Find where the given text appears and provide that cell's center as [x, y] coordinate. 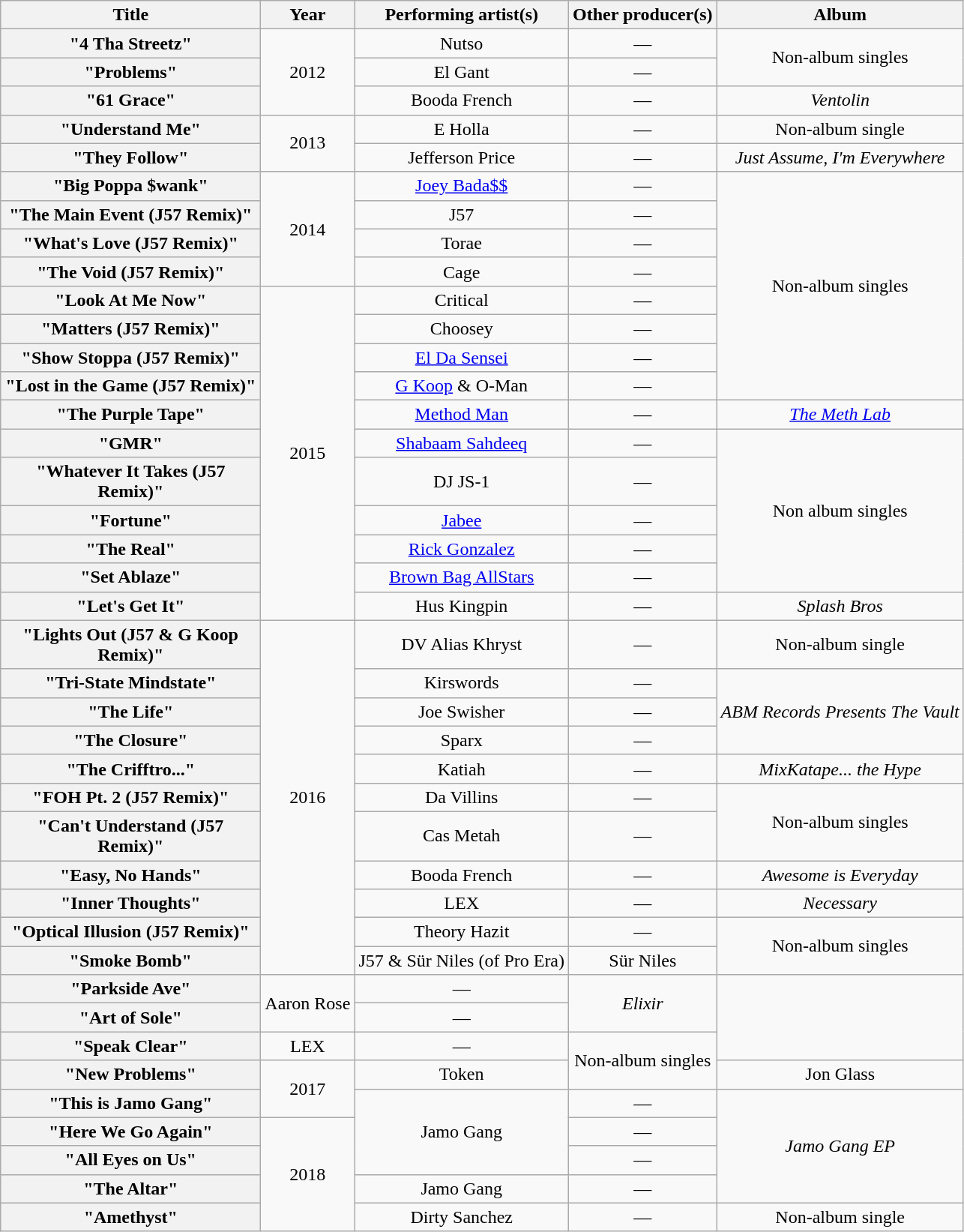
2016 [307, 798]
"Lost in the Game (J57 Remix)" [130, 386]
Torae [462, 243]
"The Void (J57 Remix)" [130, 271]
Elixir [643, 1003]
Jon Glass [840, 1075]
"Understand Me" [130, 129]
"The Crifftro..." [130, 769]
"Amethyst" [130, 1217]
The Meth Lab [840, 415]
"GMR" [130, 443]
"Speak Clear" [130, 1046]
Hus Kingpin [462, 606]
"The Main Event (J57 Remix)" [130, 214]
"FOH Pt. 2 (J57 Remix)" [130, 797]
ABM Records Presents The Vault [840, 712]
Ventolin [840, 100]
"The Altar" [130, 1189]
G Koop & O-Man [462, 386]
J57 [462, 214]
"The Real" [130, 549]
"Parkside Ave" [130, 989]
"Big Poppa $wank" [130, 186]
"Here We Go Again" [130, 1132]
"The Closure" [130, 740]
"The Life" [130, 712]
J57 & Sür Niles (of Pro Era) [462, 961]
Just Assume, I'm Everywhere [840, 157]
"Matters (J57 Remix)" [130, 328]
Jamo Gang EP [840, 1146]
Jabee [462, 520]
"All Eyes on Us" [130, 1160]
Joe Swisher [462, 712]
"Lights Out (J57 & G Koop Remix)" [130, 645]
Non album singles [840, 510]
2014 [307, 229]
2013 [307, 143]
Theory Hazit [462, 932]
Joey Bada$$ [462, 186]
DJ JS-1 [462, 481]
"Can't Understand (J57 Remix)" [130, 835]
Brown Bag AllStars [462, 577]
Awesome is Everyday [840, 875]
Katiah [462, 769]
DV Alias Khryst [462, 645]
Choosey [462, 328]
"Art of Sole" [130, 1018]
Cage [462, 271]
Critical [462, 300]
Performing artist(s) [462, 15]
Shabaam Sahdeeq [462, 443]
"Smoke Bomb" [130, 961]
Sür Niles [643, 961]
"The Purple Tape" [130, 415]
2017 [307, 1089]
"Optical Illusion (J57 Remix)" [130, 932]
"Show Stoppa (J57 Remix)" [130, 358]
E Holla [462, 129]
Sparx [462, 740]
2012 [307, 72]
"New Problems" [130, 1075]
El Gant [462, 72]
"Set Ablaze" [130, 577]
Aaron Rose [307, 1003]
"Easy, No Hands" [130, 875]
Rick Gonzalez [462, 549]
"Inner Thoughts" [130, 904]
"Let's Get It" [130, 606]
El Da Sensei [462, 358]
Token [462, 1075]
MixKatape... the Hype [840, 769]
Cas Metah [462, 835]
"This is Jamo Gang" [130, 1103]
2018 [307, 1174]
Jefferson Price [462, 157]
Kirswords [462, 683]
Necessary [840, 904]
"Look At Me Now" [130, 300]
Da Villins [462, 797]
Album [840, 15]
Splash Bros [840, 606]
Dirty Sanchez [462, 1217]
Other producer(s) [643, 15]
"4 Tha Streetz" [130, 43]
Title [130, 15]
"61 Grace" [130, 100]
Nutso [462, 43]
"They Follow" [130, 157]
"What's Love (J57 Remix)" [130, 243]
Year [307, 15]
"Tri-State Mindstate" [130, 683]
Method Man [462, 415]
"Fortune" [130, 520]
"Whatever It Takes (J57 Remix)" [130, 481]
"Problems" [130, 72]
2015 [307, 453]
